Detect which cell encompasses the target text, then output its (X, Y) center coordinate. 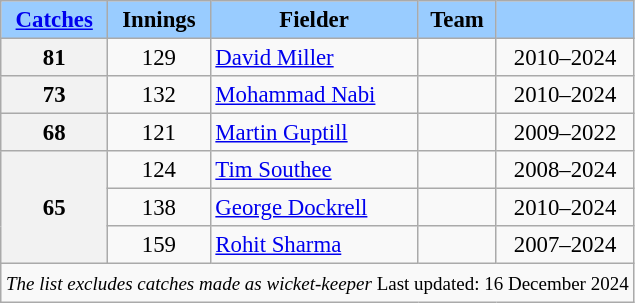
Fielder (314, 20)
Catches (54, 20)
2008–2024 (565, 170)
159 (159, 245)
81 (54, 58)
2007–2024 (565, 245)
David Miller (314, 58)
121 (159, 133)
2009–2022 (565, 133)
68 (54, 133)
Tim Southee (314, 170)
124 (159, 170)
65 (54, 208)
Rohit Sharma (314, 245)
Martin Guptill (314, 133)
George Dockrell (314, 208)
Mohammad Nabi (314, 95)
132 (159, 95)
73 (54, 95)
The list excludes catches made as wicket-keeper Last updated: 16 December 2024 (318, 283)
129 (159, 58)
138 (159, 208)
Team (457, 20)
Innings (159, 20)
